Pinpoint the cell where the given text exists, returning its (x, y) midpoint coordinate. 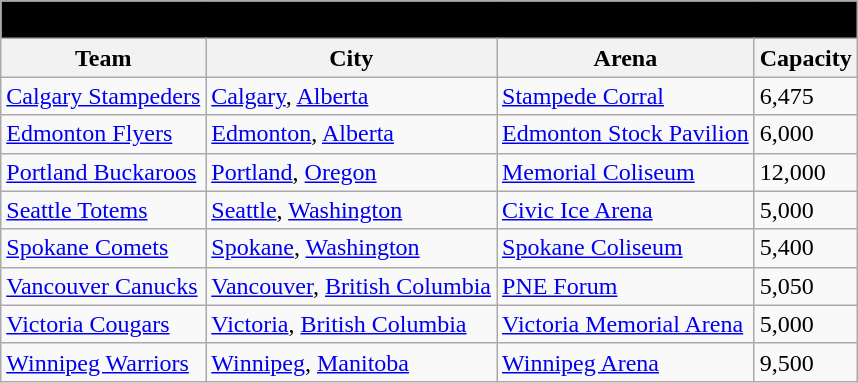
Capacity (806, 58)
9,500 (806, 362)
12,000 (806, 172)
PNE Forum (625, 286)
City (352, 58)
Team (104, 58)
Civic Ice Arena (625, 210)
Seattle Totems (104, 210)
Victoria Cougars (104, 324)
Spokane, Washington (352, 248)
Vancouver, British Columbia (352, 286)
6,475 (806, 96)
Portland, Oregon (352, 172)
Portland Buckaroos (104, 172)
Winnipeg, Manitoba (352, 362)
1960–61 Western Hockey League (430, 20)
6,000 (806, 134)
Winnipeg Arena (625, 362)
Edmonton, Alberta (352, 134)
Spokane Comets (104, 248)
Vancouver Canucks (104, 286)
Edmonton Flyers (104, 134)
Winnipeg Warriors (104, 362)
Edmonton Stock Pavilion (625, 134)
Calgary Stampeders (104, 96)
5,400 (806, 248)
Victoria, British Columbia (352, 324)
Spokane Coliseum (625, 248)
Stampede Corral (625, 96)
Seattle, Washington (352, 210)
Victoria Memorial Arena (625, 324)
5,050 (806, 286)
Memorial Coliseum (625, 172)
Arena (625, 58)
Calgary, Alberta (352, 96)
